Capture the cell that displays the provided text and extract its [x, y] central coordinate. 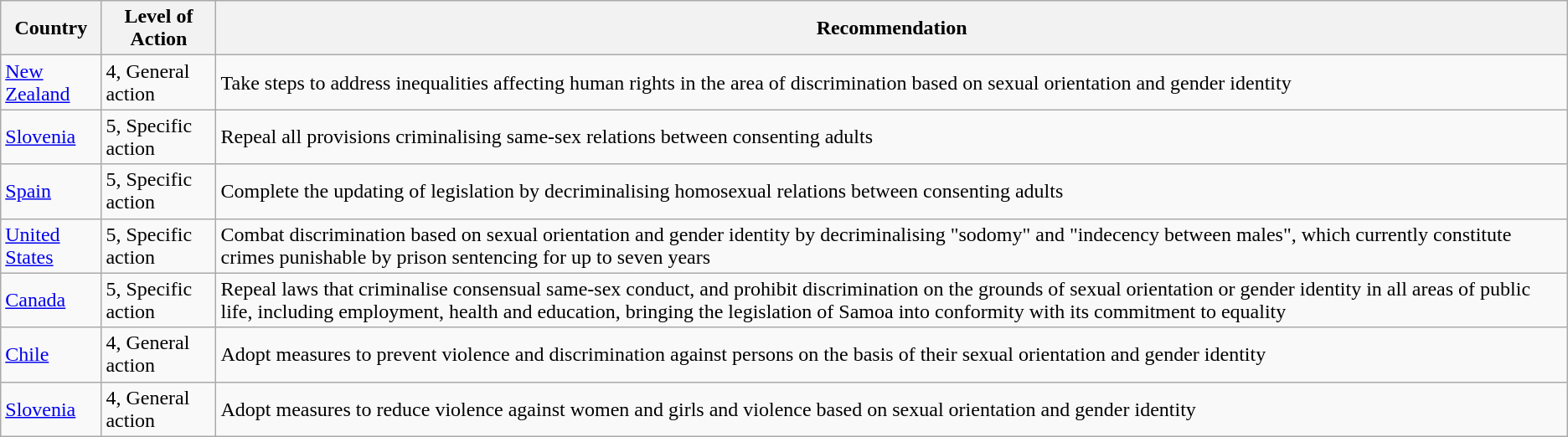
Level of Action [159, 28]
Spain [51, 191]
Take steps to address inequalities affecting human rights in the area of discrimination based on sexual orientation and gender identity [891, 82]
Chile [51, 355]
Complete the updating of legislation by decriminalising homosexual relations between consenting adults [891, 191]
Recommendation [891, 28]
United States [51, 246]
Adopt measures to reduce violence against women and girls and violence based on sexual orientation and gender identity [891, 409]
Country [51, 28]
Adopt measures to prevent violence and discrimination against persons on the basis of their sexual orientation and gender identity [891, 355]
Canada [51, 300]
Repeal all provisions criminalising same-sex relations between consenting adults [891, 137]
New Zealand [51, 82]
